Determine the [X, Y] coordinate at the center of the cell enclosing the given text.  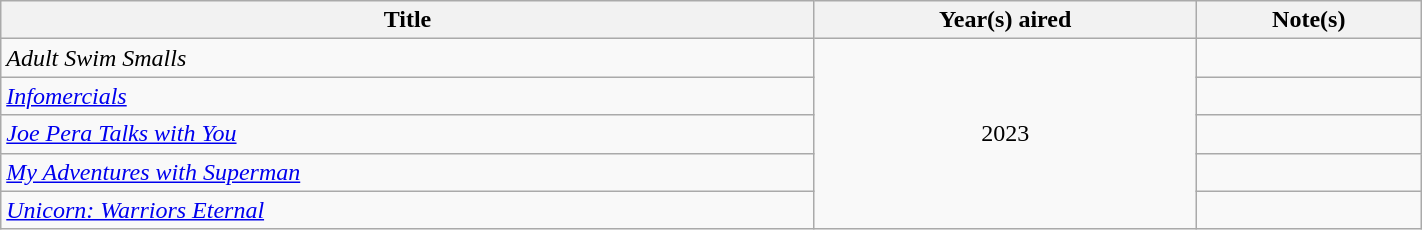
2023 [1005, 134]
Year(s) aired [1005, 20]
Adult Swim Smalls [408, 58]
Note(s) [1308, 20]
Joe Pera Talks with You [408, 134]
My Adventures with Superman [408, 172]
Title [408, 20]
Unicorn: Warriors Eternal [408, 210]
Infomercials [408, 96]
